Extract the [x, y] coordinate from the center of the cell holding the provided text.  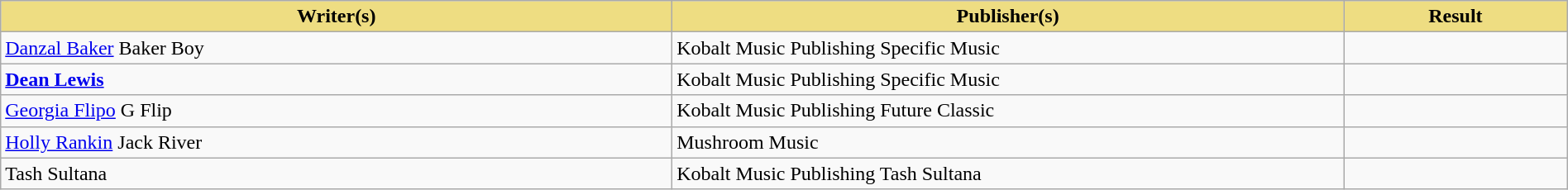
Dean Lewis [337, 79]
Writer(s) [337, 17]
Georgia Flipo G Flip [337, 111]
Publisher(s) [1008, 17]
Mushroom Music [1008, 142]
Kobalt Music Publishing Future Classic [1008, 111]
Danzal Baker Baker Boy [337, 48]
Tash Sultana [337, 173]
Holly Rankin Jack River [337, 142]
Kobalt Music Publishing Tash Sultana [1008, 173]
Result [1456, 17]
